Return (X, Y) of the center of cell containing provided text 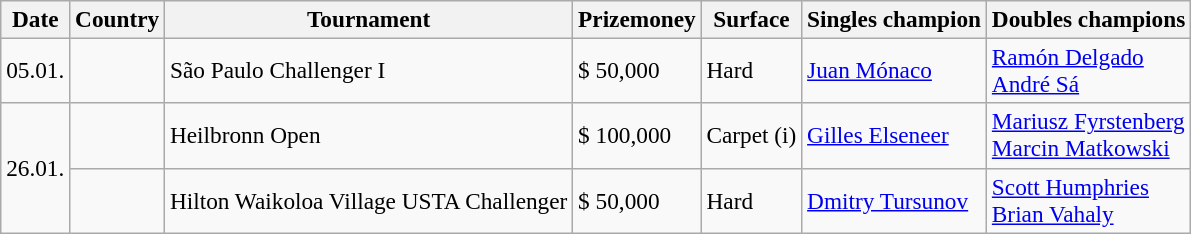
Carpet (i) (752, 136)
Heilbronn Open (369, 136)
Prizemoney (637, 19)
Juan Mónaco (894, 70)
Scott Humphries Brian Vahaly (1088, 200)
Date (36, 19)
Ramón Delgado André Sá (1088, 70)
São Paulo Challenger I (369, 70)
Doubles champions (1088, 19)
$ 100,000 (637, 136)
Gilles Elseneer (894, 136)
Tournament (369, 19)
Mariusz Fyrstenberg Marcin Matkowski (1088, 136)
26.01. (36, 168)
Hilton Waikoloa Village USTA Challenger (369, 200)
Singles champion (894, 19)
Country (118, 19)
Dmitry Tursunov (894, 200)
05.01. (36, 70)
Surface (752, 19)
